Return [X, Y] of the center of cell containing provided text 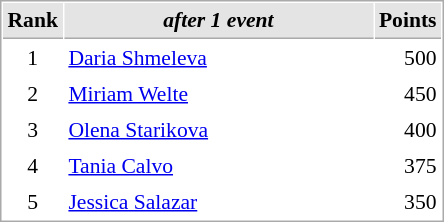
Olena Starikova [218, 129]
Miriam Welte [218, 93]
375 [408, 165]
Daria Shmeleva [218, 57]
Jessica Salazar [218, 201]
500 [408, 57]
4 [32, 165]
450 [408, 93]
3 [32, 129]
Points [408, 21]
400 [408, 129]
1 [32, 57]
5 [32, 201]
2 [32, 93]
after 1 event [218, 21]
350 [408, 201]
Rank [32, 21]
Tania Calvo [218, 165]
